Locate the cell with the specified text and output its [x, y] center coordinate. 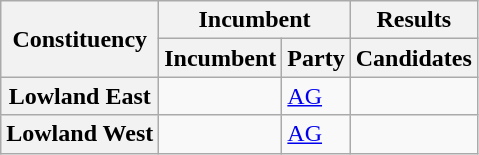
Candidates [414, 58]
Constituency [80, 39]
Lowland East [80, 96]
Party [316, 58]
Lowland West [80, 134]
Results [414, 20]
